Output the (X, Y) coordinate of the center of the cell containing the given text.  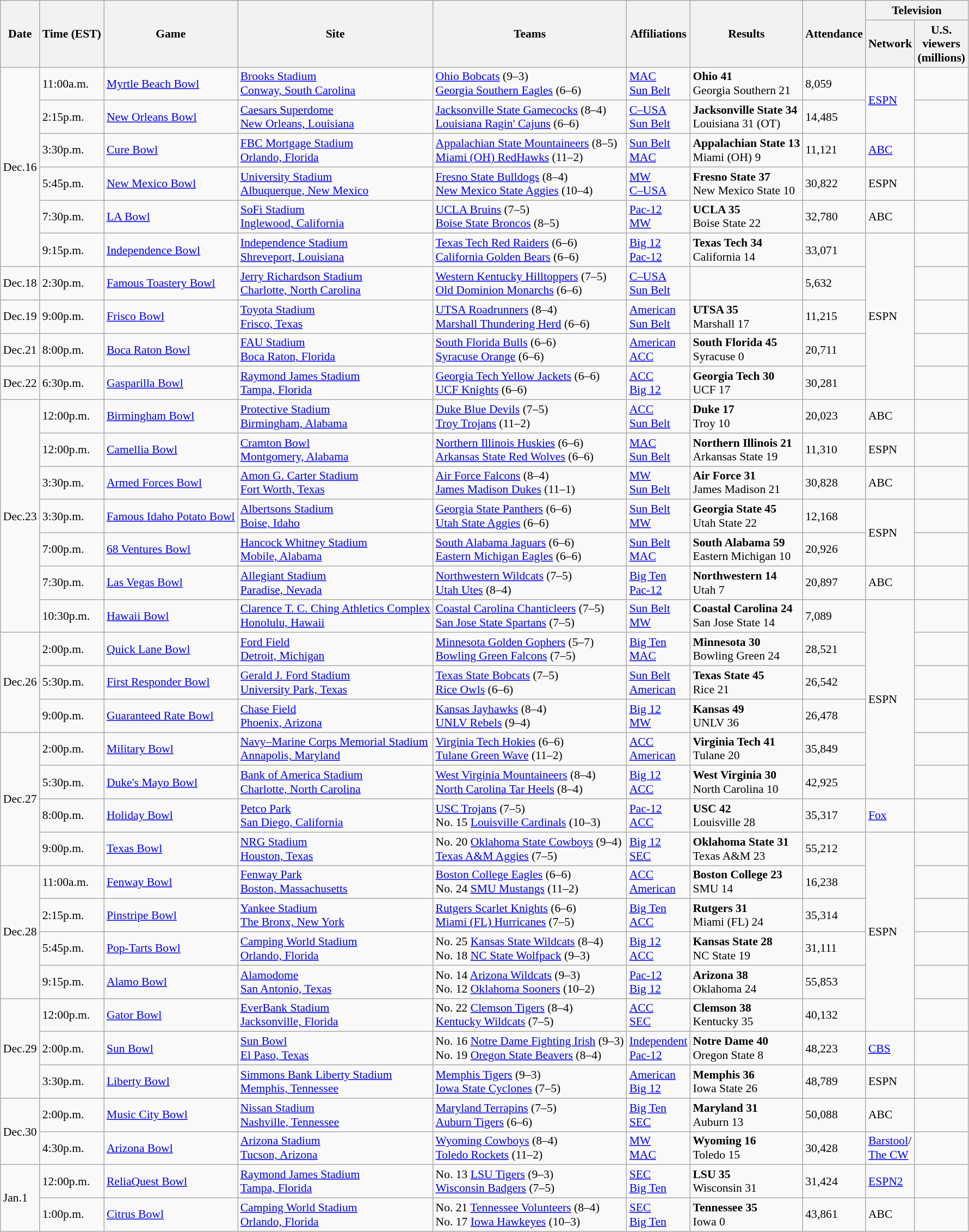
Big TenMAC (658, 650)
Western Kentucky Hilltoppers (7–5)Old Dominion Monarchs (6–6) (530, 283)
6:30p.m. (72, 383)
Air Force 31James Madison 21 (746, 483)
Appalachian State Mountaineers (8–5)Miami (OH) RedHawks (11–2) (530, 150)
ESPN2 (890, 1182)
Dec.22 (20, 383)
Sun BowlEl Paso, Texas (335, 1048)
Dec.23 (20, 516)
No. 22 Clemson Tigers (8–4)Kentucky Wildcats (7–5) (530, 1015)
Fresno State 37New Mexico State 10 (746, 184)
26,478 (834, 716)
Independence Bowl (171, 250)
No. 25 Kansas State Wildcats (8–4)No. 18 NC State Wolfpack (9–3) (530, 949)
Pinstripe Bowl (171, 915)
35,317 (834, 815)
Results (746, 34)
32,780 (834, 217)
Maryland 31Auburn 13 (746, 1114)
South Alabama Jaguars (6–6)Eastern Michigan Eagles (6–6) (530, 550)
Northern Illinois Huskies (6–6)Arkansas State Red Wolves (6–6) (530, 449)
Sun Bowl (171, 1048)
Arizona StadiumTucson, Arizona (335, 1148)
No. 16 Notre Dame Fighting Irish (9–3)No. 19 Oregon State Beavers (8–4) (530, 1048)
AlamodomeSan Antonio, Texas (335, 982)
35,314 (834, 915)
Kansas 49UNLV 36 (746, 716)
Dec.18 (20, 283)
Fresno State Bulldogs (8–4)New Mexico State Aggies (10–4) (530, 184)
FBC Mortgage StadiumOrlando, Florida (335, 150)
Coastal Carolina Chanticleers (7–5)San Jose State Spartans (7–5) (530, 616)
Jerry Richardson StadiumCharlotte, North Carolina (335, 283)
Ford FieldDetroit, Michigan (335, 650)
ACCSEC (658, 1015)
No. 21 Tennessee Volunteers (8–4)No. 17 Iowa Hawkeyes (10–3) (530, 1215)
Teams (530, 34)
4:30p.m. (72, 1148)
Sun BeltAmerican (658, 682)
AmericanACC (658, 349)
Barstool/The CW (890, 1148)
Tennessee 35Iowa 0 (746, 1215)
8,059 (834, 84)
35,849 (834, 749)
UTSA Roadrunners (8–4)Marshall Thundering Herd (6–6) (530, 317)
48,789 (834, 1082)
Boston College Eagles (6–6)No. 24 SMU Mustangs (11–2) (530, 882)
55,212 (834, 849)
Kansas Jayhawks (8–4)UNLV Rebels (9–4) (530, 716)
Brooks StadiumConway, South Carolina (335, 84)
Cramton BowlMontgomery, Alabama (335, 449)
Site (335, 34)
Notre Dame 40Oregon State 8 (746, 1048)
Jan.1 (20, 1198)
Big TenACC (658, 915)
26,542 (834, 682)
Citrus Bowl (171, 1215)
Maryland Terrapins (7–5)Auburn Tigers (6–6) (530, 1114)
Dec.26 (20, 682)
Rutgers Scarlet Knights (6–6)Miami (FL) Hurricanes (7–5) (530, 915)
MWC–USA (658, 184)
Ohio Bobcats (9–3)Georgia Southern Eagles (6–6) (530, 84)
West Virginia 30North Carolina 10 (746, 783)
Oklahoma State 31Texas A&M 23 (746, 849)
Ohio 41Georgia Southern 21 (746, 84)
11,310 (834, 449)
AmericanBig 12 (658, 1082)
South Alabama 59Eastern Michigan 10 (746, 550)
7,089 (834, 616)
ACCBig 12 (658, 383)
Fenway ParkBoston, Massachusetts (335, 882)
Nissan StadiumNashville, Tennessee (335, 1114)
West Virginia Mountaineers (8–4)North Carolina Tar Heels (8–4) (530, 783)
Game (171, 34)
Amon G. Carter StadiumFort Worth, Texas (335, 483)
AmericanSun Belt (658, 317)
Big 12SEC (658, 849)
Network (890, 44)
20,711 (834, 349)
Boston College 23SMU 14 (746, 882)
Simmons Bank Liberty StadiumMemphis, Tennessee (335, 1082)
Television (917, 10)
Famous Toastery Bowl (171, 283)
MWSun Belt (658, 483)
Big TenSEC (658, 1114)
Yankee StadiumThe Bronx, New York (335, 915)
Big 12MW (658, 716)
Time (EST) (72, 34)
Georgia State 45Utah State 22 (746, 516)
Liberty Bowl (171, 1082)
Pac-12MW (658, 217)
UCLA 35Boise State 22 (746, 217)
Virginia Tech 41Tulane 20 (746, 749)
10:30p.m. (72, 616)
Virginia Tech Hokies (6–6)Tulane Green Wave (11–2) (530, 749)
Armed Forces Bowl (171, 483)
South Florida 45Syracuse 0 (746, 349)
Clemson 38Kentucky 35 (746, 1015)
Georgia Tech Yellow Jackets (6–6)UCF Knights (6–6) (530, 383)
SoFi StadiumInglewood, California (335, 217)
Texas State Bobcats (7–5)Rice Owls (6–6) (530, 682)
30,428 (834, 1148)
Texas State 45Rice 21 (746, 682)
Georgia Tech 30UCF 17 (746, 383)
7:00p.m. (72, 550)
Arizona 38Oklahoma 24 (746, 982)
Texas Tech 34California 14 (746, 250)
50,088 (834, 1114)
MWMAC (658, 1148)
Georgia State Panthers (6–6)Utah State Aggies (6–6) (530, 516)
Birmingham Bowl (171, 417)
Toyota StadiumFrisco, Texas (335, 317)
Dec.21 (20, 349)
Duke's Mayo Bowl (171, 783)
Arizona Bowl (171, 1148)
Holiday Bowl (171, 815)
NRG StadiumHouston, Texas (335, 849)
Albertsons StadiumBoise, Idaho (335, 516)
Date (20, 34)
Camellia Bowl (171, 449)
Appalachian State 13Miami (OH) 9 (746, 150)
Kansas State 28NC State 19 (746, 949)
Caesars SuperdomeNew Orleans, Louisiana (335, 118)
ReliaQuest Bowl (171, 1182)
No. 20 Oklahoma State Cowboys (9–4)Texas A&M Aggies (7–5) (530, 849)
Minnesota Golden Gophers (5–7)Bowling Green Falcons (7–5) (530, 650)
Independence StadiumShreveport, Louisiana (335, 250)
UCLA Bruins (7–5)Boise State Broncos (8–5) (530, 217)
No. 14 Arizona Wildcats (9–3)No. 12 Oklahoma Sooners (10–2) (530, 982)
Fenway Bowl (171, 882)
20,023 (834, 417)
Dec.29 (20, 1048)
South Florida Bulls (6–6)Syracuse Orange (6–6) (530, 349)
Cure Bowl (171, 150)
Northwestern Wildcats (7–5)Utah Utes (8–4) (530, 582)
Air Force Falcons (8–4)James Madison Dukes (11–1) (530, 483)
Petco ParkSan Diego, California (335, 815)
IndependentPac-12 (658, 1048)
28,521 (834, 650)
Big 12Pac-12 (658, 250)
Dec.16 (20, 167)
Protective StadiumBirmingham, Alabama (335, 417)
31,111 (834, 949)
Dec.27 (20, 799)
Duke Blue Devils (7–5)Troy Trojans (11–2) (530, 417)
Northern Illinois 21Arkansas State 19 (746, 449)
EverBank StadiumJacksonville, Florida (335, 1015)
Military Bowl (171, 749)
Jacksonville State 34Louisiana 31 (OT) (746, 118)
Minnesota 30Bowling Green 24 (746, 650)
Dec.28 (20, 932)
New Mexico Bowl (171, 184)
42,925 (834, 783)
55,853 (834, 982)
11,215 (834, 317)
Rutgers 31Miami (FL) 24 (746, 915)
Guaranteed Rate Bowl (171, 716)
30,822 (834, 184)
Wyoming 16Toledo 15 (746, 1148)
Frisco Bowl (171, 317)
ACCSun Belt (658, 417)
11,121 (834, 150)
Fox (890, 815)
16,238 (834, 882)
New Orleans Bowl (171, 118)
Pop-Tarts Bowl (171, 949)
12,168 (834, 516)
Duke 17Troy 10 (746, 417)
No. 13 LSU Tigers (9–3)Wisconsin Badgers (7–5) (530, 1182)
U.S.viewers(millions) (941, 44)
Bank of America StadiumCharlotte, North Carolina (335, 783)
48,223 (834, 1048)
Memphis Tigers (9–3)Iowa State Cyclones (7–5) (530, 1082)
68 Ventures Bowl (171, 550)
Hawaii Bowl (171, 616)
UTSA 35Marshall 17 (746, 317)
Affiliations (658, 34)
Pac-12ACC (658, 815)
Alamo Bowl (171, 982)
Navy–Marine Corps Memorial StadiumAnnapolis, Maryland (335, 749)
University StadiumAlbuquerque, New Mexico (335, 184)
20,926 (834, 550)
Chase FieldPhoenix, Arizona (335, 716)
Attendance (834, 34)
Famous Idaho Potato Bowl (171, 516)
Dec.19 (20, 317)
30,281 (834, 383)
31,424 (834, 1182)
Music City Bowl (171, 1114)
LSU 35Wisconsin 31 (746, 1182)
Northwestern 14Utah 7 (746, 582)
33,071 (834, 250)
Memphis 36Iowa State 26 (746, 1082)
Texas Bowl (171, 849)
Jacksonville State Gamecocks (8–4)Louisiana Ragin' Cajuns (6–6) (530, 118)
FAU StadiumBoca Raton, Florida (335, 349)
30,828 (834, 483)
Dec.30 (20, 1131)
2:30p.m. (72, 283)
Pac-12Big 12 (658, 982)
Allegiant StadiumParadise, Nevada (335, 582)
14,485 (834, 118)
Wyoming Cowboys (8–4)Toledo Rockets (11–2) (530, 1148)
Quick Lane Bowl (171, 650)
43,861 (834, 1215)
Boca Raton Bowl (171, 349)
Texas Tech Red Raiders (6–6)California Golden Bears (6–6) (530, 250)
Hancock Whitney StadiumMobile, Alabama (335, 550)
40,132 (834, 1015)
LA Bowl (171, 217)
20,897 (834, 582)
5,632 (834, 283)
USC Trojans (7–5)No. 15 Louisville Cardinals (10–3) (530, 815)
CBS (890, 1048)
Myrtle Beach Bowl (171, 84)
Clarence T. C. Ching Athletics ComplexHonolulu, Hawaii (335, 616)
1:00p.m. (72, 1215)
First Responder Bowl (171, 682)
Gerald J. Ford StadiumUniversity Park, Texas (335, 682)
USC 42Louisville 28 (746, 815)
Gasparilla Bowl (171, 383)
Coastal Carolina 24San Jose State 14 (746, 616)
Las Vegas Bowl (171, 582)
Big TenPac-12 (658, 582)
Gator Bowl (171, 1015)
